Pinpoint the cell where the given text exists, returning its (X, Y) midpoint coordinate. 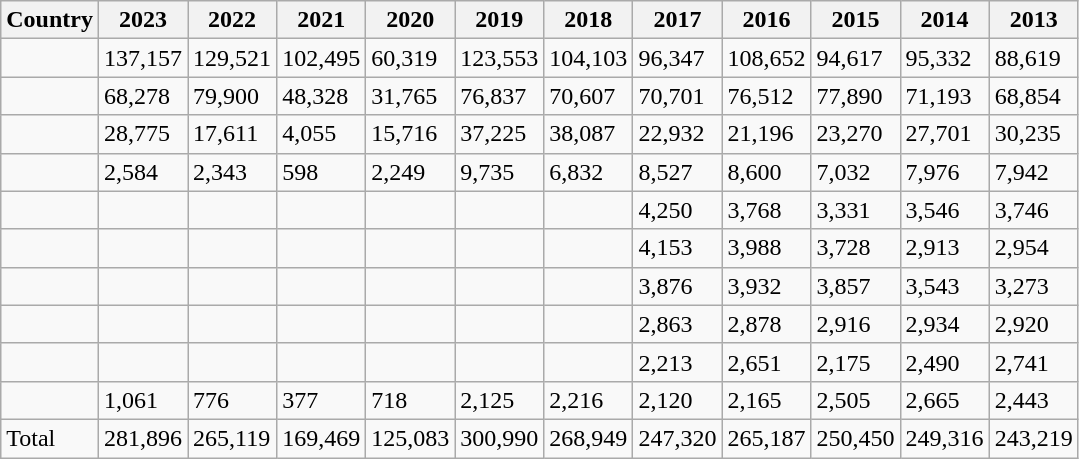
137,157 (142, 58)
265,119 (232, 438)
88,619 (1034, 58)
7,032 (856, 172)
21,196 (766, 134)
3,988 (766, 248)
68,278 (142, 96)
3,728 (856, 248)
76,837 (500, 96)
281,896 (142, 438)
2,920 (1034, 324)
2013 (1034, 20)
27,701 (944, 134)
2,443 (1034, 400)
2,913 (944, 248)
123,553 (500, 58)
8,527 (678, 172)
129,521 (232, 58)
30,235 (1034, 134)
7,942 (1034, 172)
776 (232, 400)
4,250 (678, 210)
77,890 (856, 96)
2017 (678, 20)
243,219 (1034, 438)
3,331 (856, 210)
4,153 (678, 248)
2,863 (678, 324)
31,765 (410, 96)
17,611 (232, 134)
2,165 (766, 400)
2023 (142, 20)
102,495 (322, 58)
2,651 (766, 362)
28,775 (142, 134)
2,741 (1034, 362)
6,832 (588, 172)
2,584 (142, 172)
94,617 (856, 58)
249,316 (944, 438)
247,320 (678, 438)
2,213 (678, 362)
68,854 (1034, 96)
3,932 (766, 286)
Total (50, 438)
38,087 (588, 134)
71,193 (944, 96)
48,328 (322, 96)
22,932 (678, 134)
3,746 (1034, 210)
23,270 (856, 134)
104,103 (588, 58)
2019 (500, 20)
96,347 (678, 58)
108,652 (766, 58)
3,768 (766, 210)
3,546 (944, 210)
2,175 (856, 362)
2,505 (856, 400)
15,716 (410, 134)
2,665 (944, 400)
2022 (232, 20)
3,543 (944, 286)
125,083 (410, 438)
718 (410, 400)
9,735 (500, 172)
2,490 (944, 362)
8,600 (766, 172)
79,900 (232, 96)
3,876 (678, 286)
37,225 (500, 134)
250,450 (856, 438)
2,916 (856, 324)
3,857 (856, 286)
95,332 (944, 58)
2,954 (1034, 248)
70,701 (678, 96)
2,249 (410, 172)
2016 (766, 20)
2014 (944, 20)
60,319 (410, 58)
3,273 (1034, 286)
300,990 (500, 438)
2018 (588, 20)
2015 (856, 20)
377 (322, 400)
Country (50, 20)
1,061 (142, 400)
2,343 (232, 172)
4,055 (322, 134)
268,949 (588, 438)
169,469 (322, 438)
2,125 (500, 400)
2021 (322, 20)
2,216 (588, 400)
70,607 (588, 96)
598 (322, 172)
2020 (410, 20)
265,187 (766, 438)
7,976 (944, 172)
2,934 (944, 324)
2,120 (678, 400)
76,512 (766, 96)
2,878 (766, 324)
